Identify which cell holds the provided text, then report its [x, y] central coordinate. 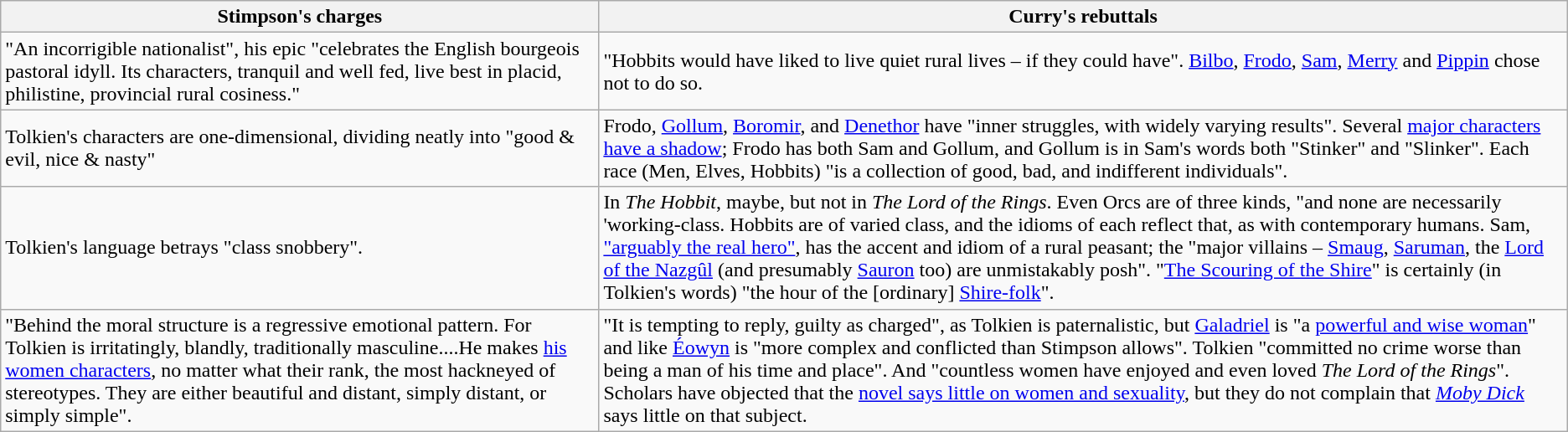
Curry's rebuttals [1083, 17]
"Hobbits would have liked to live quiet rural lives – if they could have". Bilbo, Frodo, Sam, Merry and Pippin chose not to do so. [1083, 71]
Stimpson's charges [300, 17]
Tolkien's characters are one-dimensional, dividing neatly into "good & evil, nice & nasty" [300, 148]
Tolkien's language betrays "class snobbery". [300, 248]
